Provide the (X, Y) coordinate of the cell's center where the given text is located.  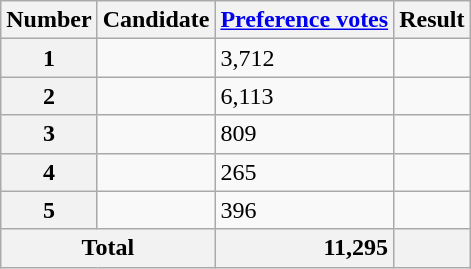
5 (49, 210)
809 (304, 134)
4 (49, 172)
265 (304, 172)
1 (49, 58)
11,295 (304, 248)
3,712 (304, 58)
Preference votes (304, 20)
3 (49, 134)
Number (49, 20)
6,113 (304, 96)
Result (432, 20)
2 (49, 96)
Candidate (156, 20)
396 (304, 210)
Total (108, 248)
